Locate the cell with the specified text and output its [x, y] center coordinate. 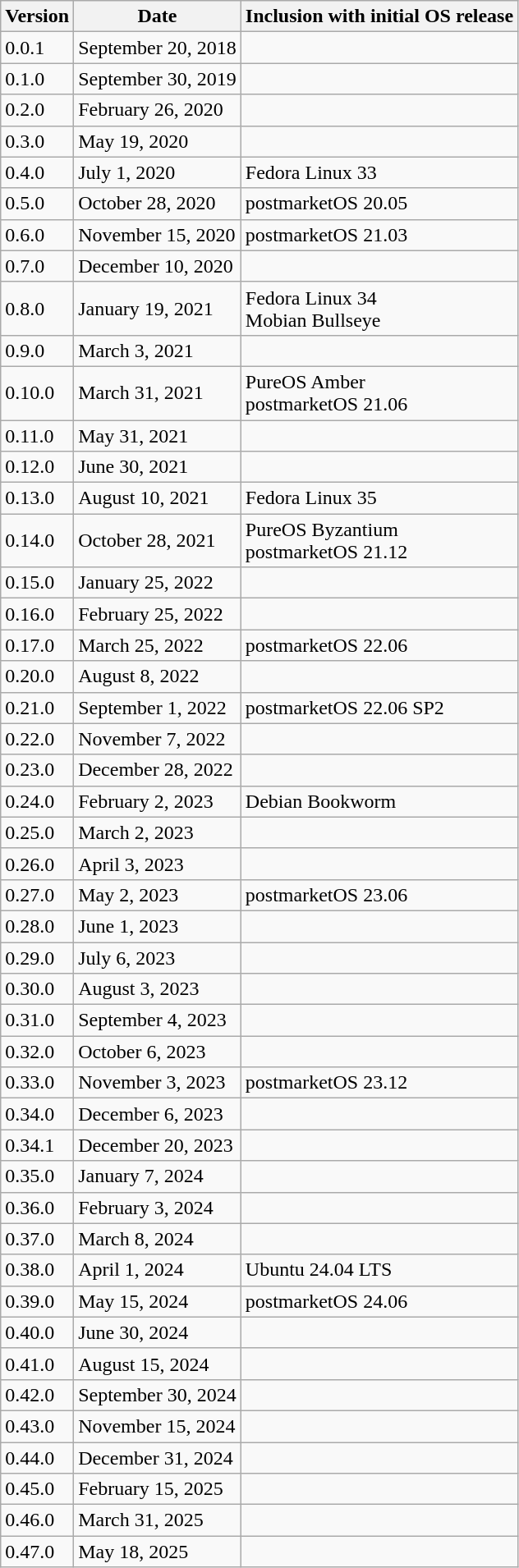
0.16.0 [38, 614]
April 1, 2024 [158, 1270]
July 6, 2023 [158, 958]
0.34.1 [38, 1145]
December 31, 2024 [158, 1457]
0.21.0 [38, 708]
February 25, 2022 [158, 614]
0.30.0 [38, 989]
September 30, 2019 [158, 79]
August 10, 2021 [158, 498]
Fedora Linux 33 [379, 172]
postmarketOS 24.06 [379, 1301]
PureOS AmberpostmarketOS 21.06 [379, 392]
September 4, 2023 [158, 1020]
Inclusion with initial OS release [379, 16]
January 25, 2022 [158, 583]
November 15, 2020 [158, 235]
August 15, 2024 [158, 1364]
0.14.0 [38, 540]
0.2.0 [38, 110]
May 18, 2025 [158, 1552]
0.0.1 [38, 48]
0.6.0 [38, 235]
0.31.0 [38, 1020]
March 3, 2021 [158, 351]
0.29.0 [38, 958]
December 28, 2022 [158, 770]
0.12.0 [38, 467]
0.35.0 [38, 1176]
0.46.0 [38, 1520]
0.25.0 [38, 832]
0.7.0 [38, 266]
0.23.0 [38, 770]
postmarketOS 23.06 [379, 895]
0.47.0 [38, 1552]
January 19, 2021 [158, 309]
March 31, 2021 [158, 392]
December 20, 2023 [158, 1145]
May 19, 2020 [158, 141]
March 8, 2024 [158, 1239]
Version [38, 16]
November 15, 2024 [158, 1426]
0.20.0 [38, 676]
June 1, 2023 [158, 926]
0.44.0 [38, 1457]
Date [158, 16]
PureOS ByzantiumpostmarketOS 21.12 [379, 540]
0.1.0 [38, 79]
April 3, 2023 [158, 864]
October 6, 2023 [158, 1052]
Fedora Linux 34Mobian Bullseye [379, 309]
0.9.0 [38, 351]
0.43.0 [38, 1426]
May 31, 2021 [158, 436]
0.38.0 [38, 1270]
0.13.0 [38, 498]
February 26, 2020 [158, 110]
March 31, 2025 [158, 1520]
postmarketOS 21.03 [379, 235]
postmarketOS 22.06 SP2 [379, 708]
0.4.0 [38, 172]
0.3.0 [38, 141]
0.45.0 [38, 1489]
June 30, 2021 [158, 467]
November 3, 2023 [158, 1083]
May 15, 2024 [158, 1301]
0.22.0 [38, 739]
0.41.0 [38, 1364]
July 1, 2020 [158, 172]
January 7, 2024 [158, 1176]
0.37.0 [38, 1239]
March 2, 2023 [158, 832]
0.32.0 [38, 1052]
February 2, 2023 [158, 801]
February 3, 2024 [158, 1208]
postmarketOS 20.05 [379, 204]
postmarketOS 23.12 [379, 1083]
0.26.0 [38, 864]
October 28, 2020 [158, 204]
Fedora Linux 35 [379, 498]
September 1, 2022 [158, 708]
0.28.0 [38, 926]
Debian Bookworm [379, 801]
August 3, 2023 [158, 989]
March 25, 2022 [158, 645]
November 7, 2022 [158, 739]
0.8.0 [38, 309]
0.39.0 [38, 1301]
August 8, 2022 [158, 676]
May 2, 2023 [158, 895]
0.34.0 [38, 1114]
June 30, 2024 [158, 1332]
0.17.0 [38, 645]
0.42.0 [38, 1395]
December 6, 2023 [158, 1114]
0.36.0 [38, 1208]
0.33.0 [38, 1083]
0.10.0 [38, 392]
0.5.0 [38, 204]
February 15, 2025 [158, 1489]
0.40.0 [38, 1332]
September 30, 2024 [158, 1395]
December 10, 2020 [158, 266]
0.27.0 [38, 895]
0.24.0 [38, 801]
October 28, 2021 [158, 540]
0.11.0 [38, 436]
September 20, 2018 [158, 48]
postmarketOS 22.06 [379, 645]
0.15.0 [38, 583]
Ubuntu 24.04 LTS [379, 1270]
